From the cell containing the given text, extract its center point as (x, y) coordinate. 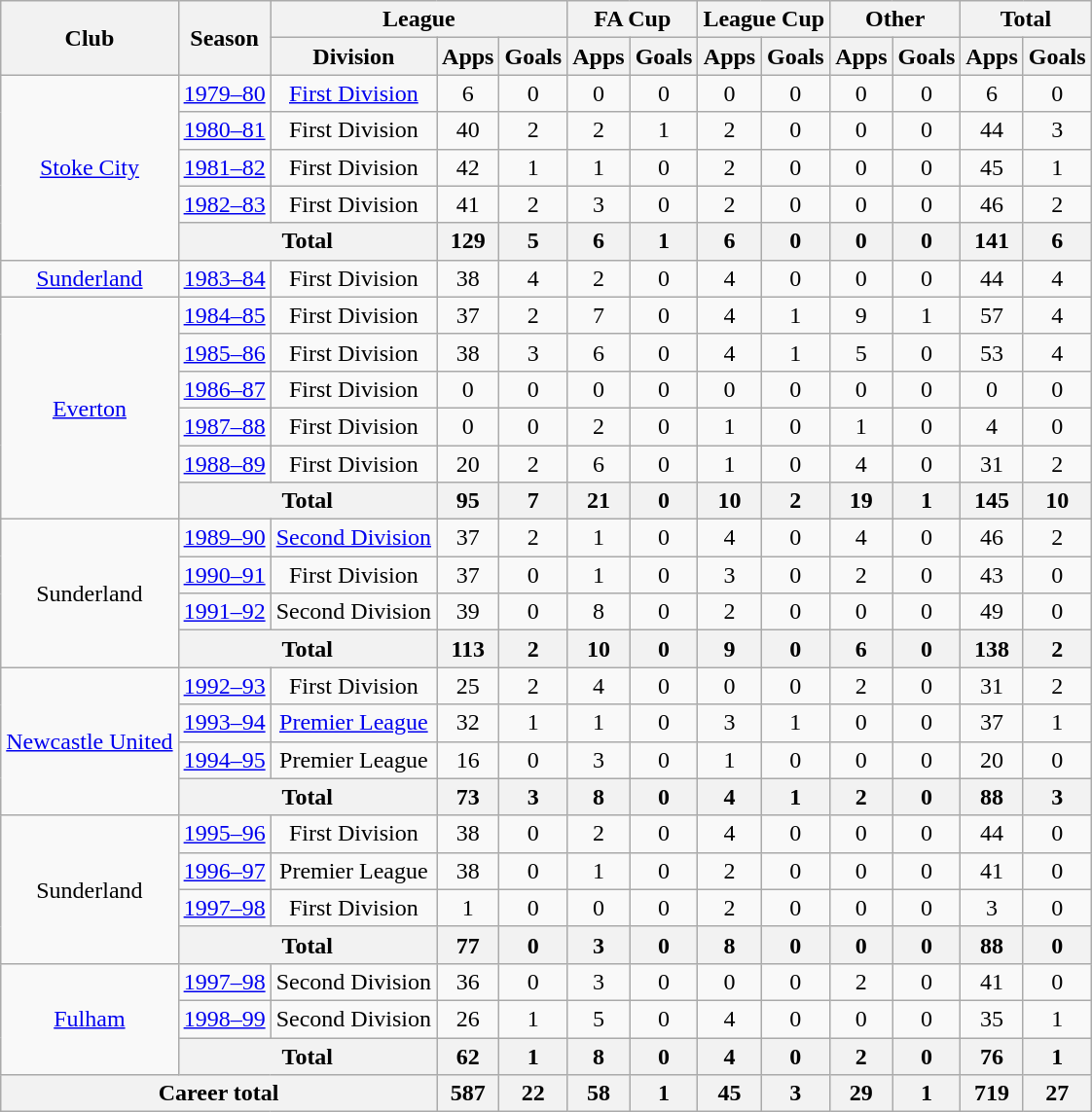
16 (468, 760)
587 (468, 1094)
Newcastle United (90, 741)
21 (599, 501)
1986–87 (224, 389)
1989–90 (224, 538)
138 (992, 649)
32 (468, 723)
1982–83 (224, 204)
1995–96 (224, 834)
1996–97 (224, 871)
77 (468, 945)
Fulham (90, 1019)
1983–84 (224, 278)
1992–93 (224, 686)
League (419, 19)
35 (992, 1019)
36 (468, 982)
1981–82 (224, 167)
1990–91 (224, 575)
27 (1057, 1094)
39 (468, 612)
1979–80 (224, 93)
1998–99 (224, 1019)
57 (992, 315)
58 (599, 1094)
141 (992, 241)
43 (992, 575)
League Cup (764, 19)
1984–85 (224, 315)
22 (533, 1094)
1994–95 (224, 760)
76 (992, 1056)
FA Cup (633, 19)
1987–88 (224, 426)
62 (468, 1056)
53 (992, 352)
Season (224, 38)
40 (468, 130)
1980–81 (224, 130)
19 (861, 501)
42 (468, 167)
49 (992, 612)
719 (992, 1094)
1985–86 (224, 352)
145 (992, 501)
73 (468, 797)
1988–89 (224, 464)
26 (468, 1019)
1991–92 (224, 612)
129 (468, 241)
29 (861, 1094)
1993–94 (224, 723)
Club (90, 38)
Everton (90, 408)
95 (468, 501)
Career total (219, 1094)
Other (895, 19)
Stoke City (90, 167)
Division (353, 56)
25 (468, 686)
113 (468, 649)
